Scan for the cell matching the given text and deliver its (x, y) coordinate at center. 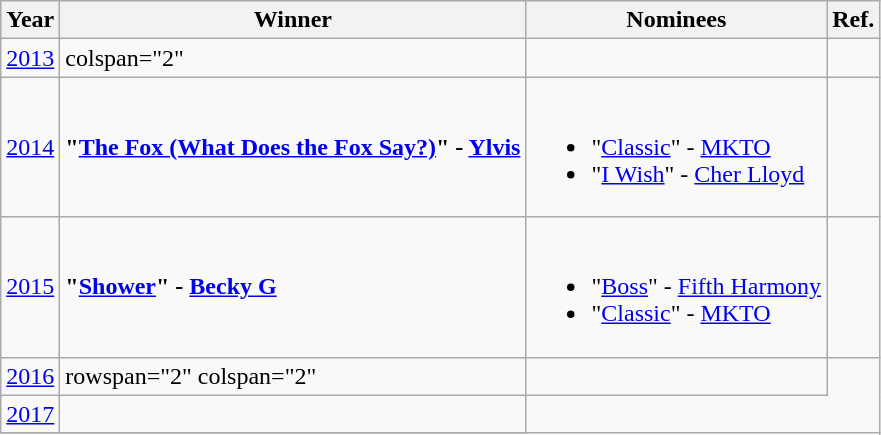
2014 (30, 147)
"The Fox (What Does the Fox Say?)" - Ylvis (293, 147)
"Classic" - MKTO"I Wish" - Cher Lloyd (676, 147)
2017 (30, 414)
2016 (30, 376)
Ref. (854, 20)
rowspan="2" colspan="2" (293, 376)
"Boss" - Fifth Harmony"Classic" - MKTO (676, 287)
2013 (30, 58)
colspan="2" (293, 58)
2015 (30, 287)
Nominees (676, 20)
"Shower" - Becky G (293, 287)
Winner (293, 20)
Year (30, 20)
